Extract the [X, Y] coordinate from the center of the cell holding the provided text.  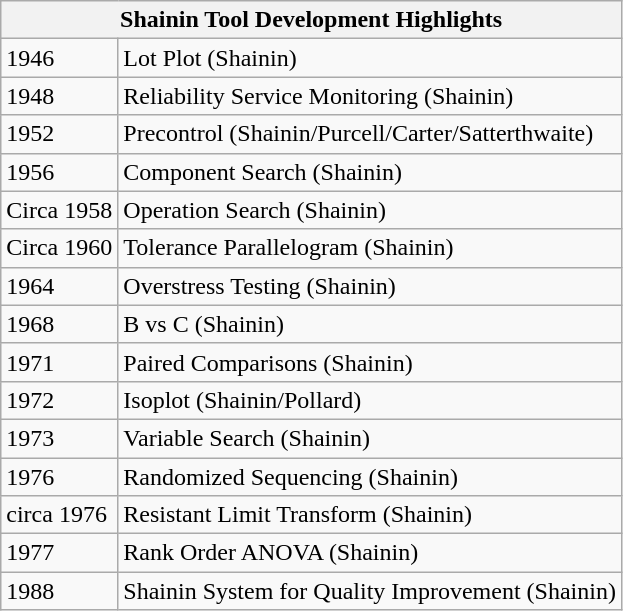
Randomized Sequencing (Shainin) [370, 477]
Lot Plot (Shainin) [370, 58]
1971 [60, 362]
1977 [60, 553]
Resistant Limit Transform (Shainin) [370, 515]
1952 [60, 134]
circa 1976 [60, 515]
Rank Order ANOVA (Shainin) [370, 553]
Circa 1960 [60, 248]
Isoplot (Shainin/Pollard) [370, 400]
Paired Comparisons (Shainin) [370, 362]
B vs C (Shainin) [370, 324]
Variable Search (Shainin) [370, 438]
1988 [60, 591]
Shainin System for Quality Improvement (Shainin) [370, 591]
1946 [60, 58]
1948 [60, 96]
Operation Search (Shainin) [370, 210]
1956 [60, 172]
Component Search (Shainin) [370, 172]
1972 [60, 400]
1976 [60, 477]
Overstress Testing (Shainin) [370, 286]
Reliability Service Monitoring (Shainin) [370, 96]
1973 [60, 438]
1968 [60, 324]
Shainin Tool Development Highlights [312, 20]
Circa 1958 [60, 210]
Tolerance Parallelogram (Shainin) [370, 248]
Precontrol (Shainin/Purcell/Carter/Satterthwaite) [370, 134]
1964 [60, 286]
